For the text-containing cell, return its midpoint in [X, Y] coordinate format. 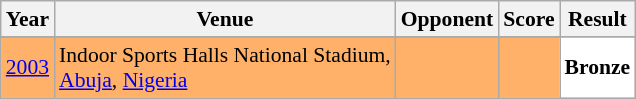
Bronze [598, 68]
Year [28, 19]
Score [528, 19]
Opponent [448, 19]
2003 [28, 68]
Venue [225, 19]
Indoor Sports Halls National Stadium,Abuja, Nigeria [225, 68]
Result [598, 19]
